For the text-containing cell, return its midpoint in [X, Y] coordinate format. 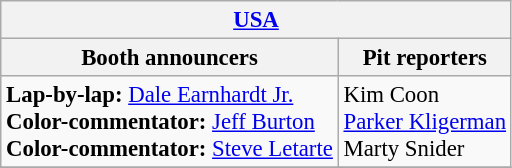
Lap-by-lap: Dale Earnhardt Jr.Color-commentator: Jeff BurtonColor-commentator: Steve Letarte [170, 122]
Pit reporters [424, 58]
Kim CoonParker KligermanMarty Snider [424, 122]
USA [256, 20]
Booth announcers [170, 58]
